Scan for the cell matching the given text and deliver its (x, y) coordinate at center. 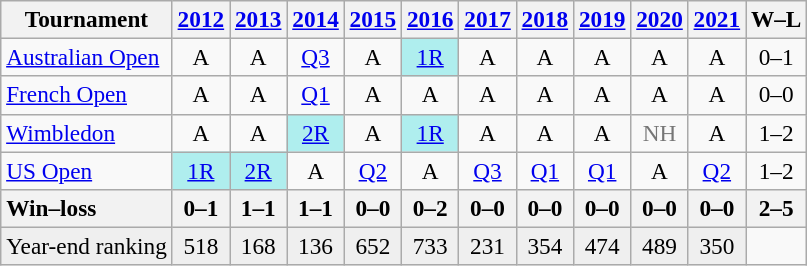
2021 (716, 19)
NH (660, 133)
2015 (372, 19)
Win–loss (86, 208)
2012 (200, 19)
2013 (258, 19)
Year-end ranking (86, 246)
French Open (86, 95)
2014 (316, 19)
136 (316, 246)
231 (488, 246)
US Open (86, 170)
W–L (776, 19)
2019 (602, 19)
2017 (488, 19)
733 (430, 246)
2018 (544, 19)
0–2 (430, 208)
354 (544, 246)
489 (660, 246)
2016 (430, 19)
2020 (660, 19)
350 (716, 246)
652 (372, 246)
Australian Open (86, 57)
518 (200, 246)
Tournament (86, 19)
474 (602, 246)
Wimbledon (86, 133)
168 (258, 246)
2–5 (776, 208)
